Scan for the cell matching the given text and deliver its [x, y] coordinate at center. 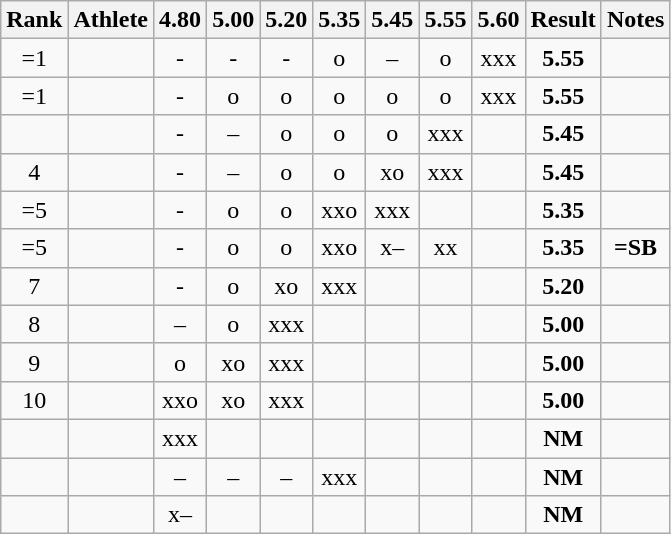
Notes [635, 20]
xx [446, 248]
Athlete [111, 20]
=SB [635, 248]
4 [34, 172]
8 [34, 324]
9 [34, 362]
7 [34, 286]
4.80 [180, 20]
Rank [34, 20]
5.60 [498, 20]
10 [34, 400]
Result [563, 20]
